Pinpoint the cell where the given text exists, returning its [X, Y] midpoint coordinate. 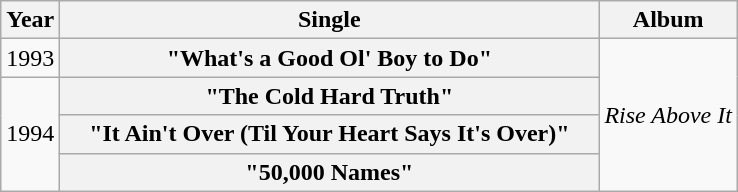
"The Cold Hard Truth" [330, 96]
Rise Above It [668, 115]
Year [30, 20]
"50,000 Names" [330, 172]
1994 [30, 134]
1993 [30, 58]
Album [668, 20]
"It Ain't Over (Til Your Heart Says It's Over)" [330, 134]
Single [330, 20]
"What's a Good Ol' Boy to Do" [330, 58]
